Output the [x, y] coordinate of the center of the cell containing the given text.  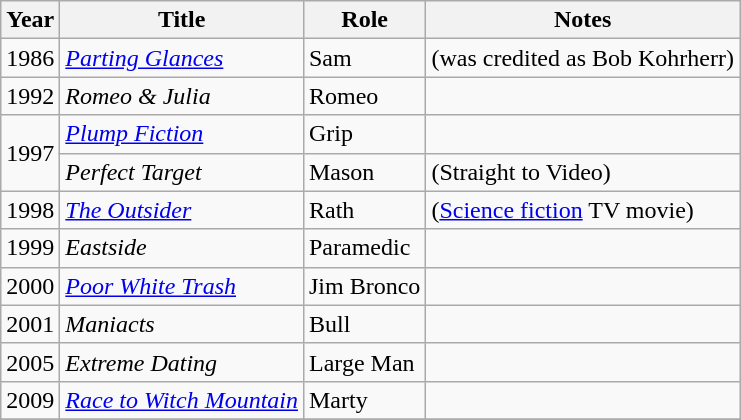
(Science fiction TV movie) [583, 210]
Plump Fiction [182, 134]
Jim Bronco [364, 286]
Extreme Dating [182, 362]
(Straight to Video) [583, 172]
Sam [364, 58]
Bull [364, 324]
Role [364, 20]
2001 [30, 324]
Romeo & Julia [182, 96]
1986 [30, 58]
2009 [30, 400]
Perfect Target [182, 172]
Grip [364, 134]
1998 [30, 210]
Notes [583, 20]
Parting Glances [182, 58]
Rath [364, 210]
2000 [30, 286]
Maniacts [182, 324]
Year [30, 20]
1997 [30, 153]
Mason [364, 172]
1999 [30, 248]
Large Man [364, 362]
(was credited as Bob Kohrherr) [583, 58]
Race to Witch Mountain [182, 400]
2005 [30, 362]
Romeo [364, 96]
The Outsider [182, 210]
1992 [30, 96]
Marty [364, 400]
Paramedic [364, 248]
Title [182, 20]
Poor White Trash [182, 286]
Eastside [182, 248]
